Scan for the cell matching the given text and deliver its [x, y] coordinate at center. 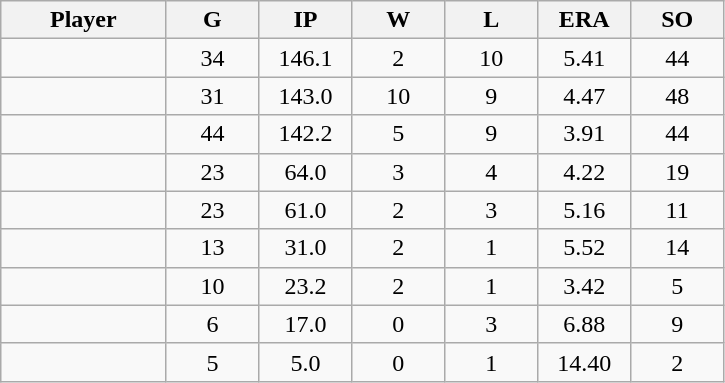
143.0 [306, 96]
11 [678, 210]
4 [492, 172]
31 [212, 96]
142.2 [306, 134]
5.16 [584, 210]
23.2 [306, 286]
64.0 [306, 172]
6.88 [584, 324]
5.0 [306, 362]
3.42 [584, 286]
G [212, 20]
14 [678, 248]
3.91 [584, 134]
17.0 [306, 324]
31.0 [306, 248]
61.0 [306, 210]
W [398, 20]
4.47 [584, 96]
Player [84, 20]
5.52 [584, 248]
19 [678, 172]
14.40 [584, 362]
SO [678, 20]
5.41 [584, 58]
6 [212, 324]
146.1 [306, 58]
ERA [584, 20]
34 [212, 58]
13 [212, 248]
4.22 [584, 172]
L [492, 20]
IP [306, 20]
48 [678, 96]
